Identify which cell holds the provided text, then report its [x, y] central coordinate. 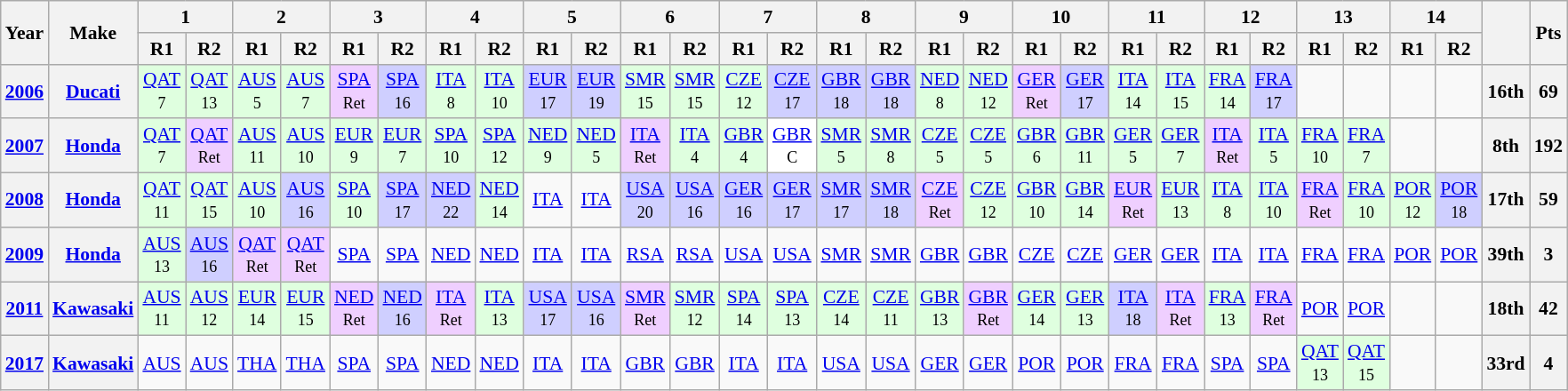
SMR8 [891, 146]
SMR18 [891, 201]
GBRC [793, 146]
GER13 [1084, 309]
192 [1548, 146]
ITA18 [1132, 309]
GBR6 [1036, 146]
2011 [25, 309]
2006 [25, 91]
7 [768, 17]
POR18 [1459, 201]
GER5 [1132, 146]
QAT11 [162, 201]
SPA13 [793, 309]
11 [1157, 17]
CZE11 [891, 309]
EUR13 [1180, 201]
ITA13 [499, 309]
FRA17 [1274, 91]
CZERet [940, 201]
Make [92, 32]
AUS5 [257, 91]
USA20 [645, 201]
GER16 [743, 201]
2009 [25, 254]
AUS7 [305, 91]
GBR14 [1084, 201]
EURRet [1132, 201]
17th [1506, 201]
GER14 [1036, 309]
SPA12 [499, 146]
GERRet [1036, 91]
CZE14 [841, 309]
EUR15 [305, 309]
EUR7 [402, 146]
69 [1548, 91]
2008 [25, 201]
10 [1061, 17]
POR12 [1412, 201]
EUR17 [548, 91]
12 [1251, 17]
39th [1506, 254]
SMR5 [841, 146]
GBR10 [1036, 201]
8 [866, 17]
Year [25, 32]
Ducati [92, 91]
NED14 [499, 201]
FRA7 [1366, 146]
ITA4 [695, 146]
SPA17 [402, 201]
FRA13 [1228, 309]
SMR12 [695, 309]
ITA15 [1180, 91]
14 [1436, 17]
CZE17 [793, 91]
33rd [1506, 363]
Pts [1548, 32]
1 [185, 17]
AUS13 [162, 254]
13 [1343, 17]
ITA14 [1132, 91]
GBR11 [1084, 146]
59 [1548, 201]
SPA16 [402, 91]
SPA14 [743, 309]
USA17 [548, 309]
GBRRet [988, 309]
2007 [25, 146]
NED16 [402, 309]
8th [1506, 146]
5 [572, 17]
2017 [25, 363]
ITA5 [1274, 146]
42 [1548, 309]
SMR17 [841, 201]
SPARet [354, 91]
FRA14 [1228, 91]
GER7 [1180, 146]
18th [1506, 309]
NED12 [988, 91]
AUS12 [210, 309]
6 [670, 17]
NED9 [548, 146]
EUR14 [257, 309]
NED8 [940, 91]
GBR4 [743, 146]
NEDRet [354, 309]
EUR9 [354, 146]
EUR19 [596, 91]
9 [964, 17]
2 [281, 17]
NED22 [451, 201]
NED5 [596, 146]
GBR13 [940, 309]
SMRRet [645, 309]
16th [1506, 91]
